Extract the [X, Y] coordinate from the center of the cell holding the provided text.  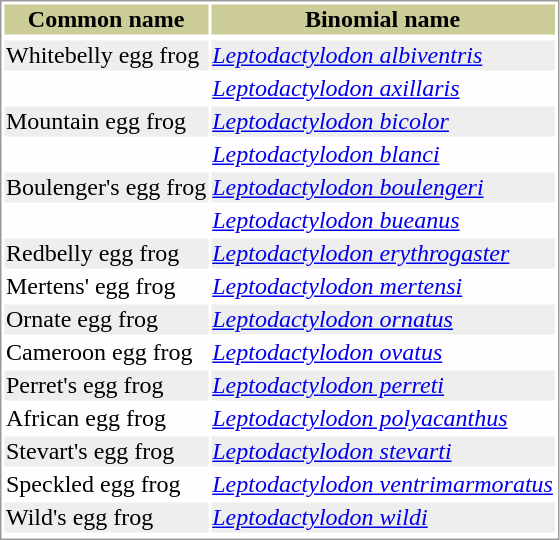
Leptodactylodon ornatus [383, 319]
Leptodactylodon axillaris [383, 89]
Common name [106, 19]
Speckled egg frog [106, 485]
Leptodactylodon bicolor [383, 121]
Leptodactylodon boulengeri [383, 187]
Boulenger's egg frog [106, 187]
Leptodactylodon wildi [383, 517]
Leptodactylodon stevarti [383, 451]
Mertens' egg frog [106, 287]
African egg frog [106, 419]
Leptodactylodon ovatus [383, 353]
Leptodactylodon perreti [383, 385]
Leptodactylodon albiventris [383, 55]
Leptodactylodon mertensi [383, 287]
Ornate egg frog [106, 319]
Cameroon egg frog [106, 353]
Redbelly egg frog [106, 253]
Leptodactylodon polyacanthus [383, 419]
Whitebelly egg frog [106, 55]
Leptodactylodon bueanus [383, 221]
Leptodactylodon ventrimarmoratus [383, 485]
Leptodactylodon blanci [383, 155]
Mountain egg frog [106, 121]
Binomial name [383, 19]
Wild's egg frog [106, 517]
Perret's egg frog [106, 385]
Leptodactylodon erythrogaster [383, 253]
Stevart's egg frog [106, 451]
